Scan for the cell matching the given text and deliver its [x, y] coordinate at center. 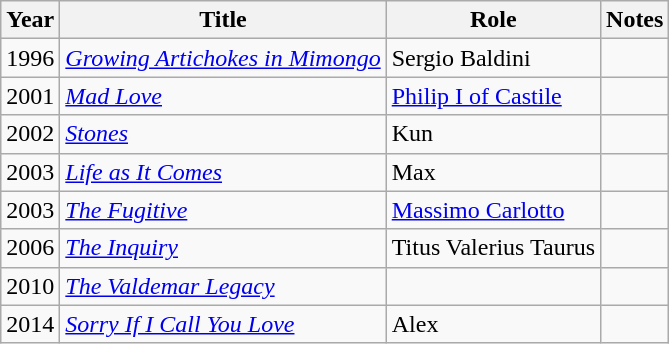
Title [223, 20]
Role [493, 20]
Max [493, 172]
Kun [493, 134]
2006 [30, 248]
Philip I of Castile [493, 96]
Life as It Comes [223, 172]
Year [30, 20]
Sorry If I Call You Love [223, 324]
Stones [223, 134]
Growing Artichokes in Mimongo [223, 58]
2001 [30, 96]
Notes [635, 20]
Alex [493, 324]
2014 [30, 324]
The Valdemar Legacy [223, 286]
Sergio Baldini [493, 58]
The Inquiry [223, 248]
Mad Love [223, 96]
2002 [30, 134]
1996 [30, 58]
Massimo Carlotto [493, 210]
The Fugitive [223, 210]
2010 [30, 286]
Titus Valerius Taurus [493, 248]
